Pinpoint the cell where the given text exists, returning its [X, Y] midpoint coordinate. 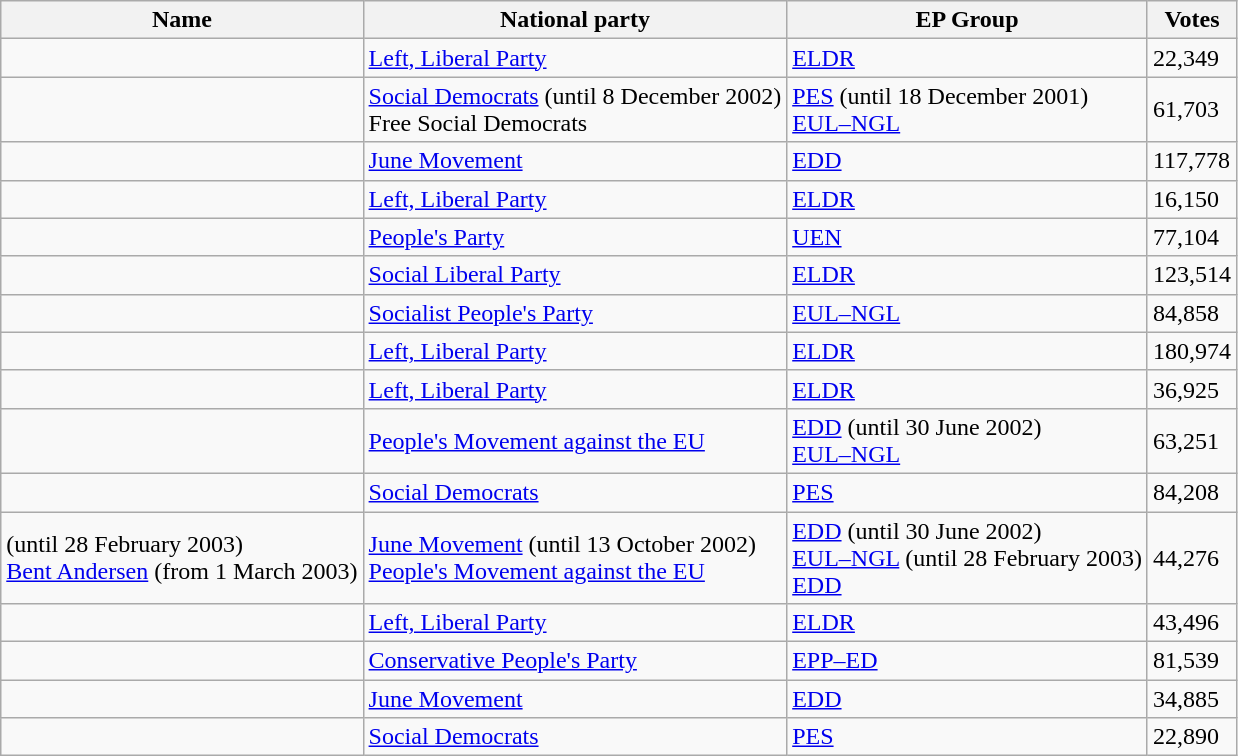
22,890 [1192, 737]
63,251 [1192, 440]
34,885 [1192, 699]
Name [182, 20]
81,539 [1192, 661]
June Movement (until 13 October 2002) People's Movement against the EU [575, 558]
180,974 [1192, 351]
(until 28 February 2003)Bent Andersen (from 1 March 2003) [182, 558]
43,496 [1192, 623]
EUL–NGL [968, 313]
22,349 [1192, 58]
UEN [968, 237]
123,514 [1192, 275]
84,208 [1192, 492]
EP Group [968, 20]
84,858 [1192, 313]
EDD (until 30 June 2002) EUL–NGL [968, 440]
Social Liberal Party [575, 275]
16,150 [1192, 199]
Conservative People's Party [575, 661]
Social Democrats (until 8 December 2002) Free Social Democrats [575, 110]
36,925 [1192, 389]
117,778 [1192, 161]
People's Party [575, 237]
61,703 [1192, 110]
EPP–ED [968, 661]
People's Movement against the EU [575, 440]
EDD (until 30 June 2002) EUL–NGL (until 28 February 2003) EDD [968, 558]
77,104 [1192, 237]
Socialist People's Party [575, 313]
National party [575, 20]
Votes [1192, 20]
PES (until 18 December 2001) EUL–NGL [968, 110]
44,276 [1192, 558]
